Return [X, Y] of the center of cell containing provided text 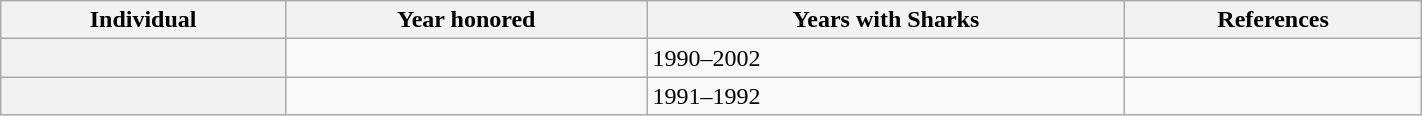
1991–1992 [886, 96]
Year honored [466, 20]
References [1273, 20]
1990–2002 [886, 58]
Years with Sharks [886, 20]
Individual [144, 20]
